From the cell containing the given text, extract its center point as (x, y) coordinate. 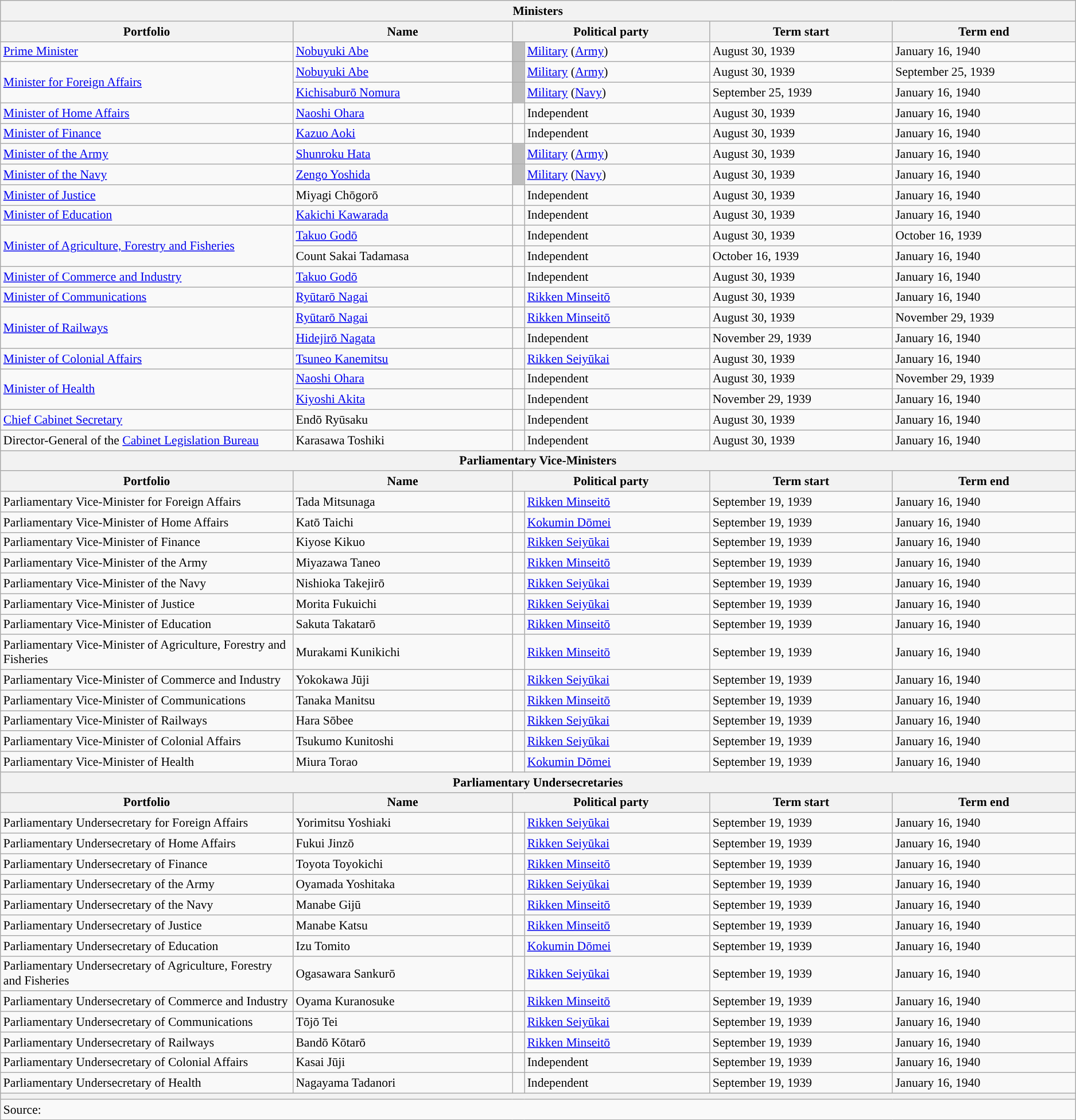
Parliamentary Vice-Minister of Colonial Affairs (147, 742)
Minister of Railways (147, 328)
Toyota Toyokichi (402, 864)
Director-General of the Cabinet Legislation Bureau (147, 440)
Yorimitsu Yoshiaki (402, 823)
Parliamentary Vice-Minister for Foreign Affairs (147, 502)
Source: (538, 1110)
Hara Sōbee (402, 721)
Minister of Finance (147, 134)
Izu Tomito (402, 946)
Minister of the Navy (147, 175)
Ogasawara Sankurō (402, 974)
Minister of Agriculture, Forestry and Fisheries (147, 246)
Minister of Communications (147, 297)
Parliamentary Undersecretary for Foreign Affairs (147, 823)
Kazuo Aoki (402, 134)
Parliamentary Undersecretary of Railways (147, 1043)
Sakuta Takatarō (402, 625)
Karasawa Toshiki (402, 440)
Tanaka Manitsu (402, 700)
Minister of Justice (147, 195)
Murakami Kunikichi (402, 652)
Oyama Kuranosuke (402, 1002)
Parliamentary Undersecretary of the Navy (147, 905)
Parliamentary Vice-Minister of the Navy (147, 584)
Miyazawa Taneo (402, 563)
Miyagi Chōgorō (402, 195)
Parliamentary Undersecretary of Communications (147, 1022)
Parliamentary Vice-Minister of Commerce and Industry (147, 680)
Minister for Foreign Affairs (147, 83)
Oyamada Yoshitaka (402, 885)
Nagayama Tadanori (402, 1083)
Ministers (538, 11)
Manabe Katsu (402, 925)
Parliamentary Undersecretary of Home Affairs (147, 844)
Parliamentary Undersecretary of Health (147, 1083)
Zengo Yoshida (402, 175)
Parliamentary Vice-Minister of Communications (147, 700)
Parliamentary Undersecretary of Justice (147, 925)
Minister of Education (147, 215)
Shunroku Hata (402, 154)
Chief Cabinet Secretary (147, 420)
Tsukumo Kunitoshi (402, 742)
Parliamentary Vice-Minister of Home Affairs (147, 522)
Minister of Health (147, 389)
Parliamentary Undersecretary of Agriculture, Forestry and Fisheries (147, 974)
Parliamentary Undersecretary of Colonial Affairs (147, 1063)
Parliamentary Undersecretary of Commerce and Industry (147, 1002)
Parliamentary Undersecretaries (538, 782)
Tsuneo Kanemitsu (402, 359)
Minister of Commerce and Industry (147, 277)
Parliamentary Vice-Minister of Agriculture, Forestry and Fisheries (147, 652)
Katō Taichi (402, 522)
Tada Mitsunaga (402, 502)
Parliamentary Vice-Minister of the Army (147, 563)
Parliamentary Vice-Minister of Finance (147, 542)
Endō Ryūsaku (402, 420)
Yokokawa Jūji (402, 680)
Tōjō Tei (402, 1022)
Bandō Kōtarō (402, 1043)
Minister of the Army (147, 154)
Fukui Jinzō (402, 844)
Parliamentary Vice-Ministers (538, 461)
Morita Fukuichi (402, 604)
Parliamentary Vice-Minister of Justice (147, 604)
Hidejirō Nagata (402, 338)
Kasai Jūji (402, 1063)
Parliamentary Vice-Minister of Health (147, 762)
Kiyose Kikuo (402, 542)
Manabe Gijū (402, 905)
Kakichi Kawarada (402, 215)
Parliamentary Undersecretary of Education (147, 946)
Parliamentary Undersecretary of Finance (147, 864)
Kiyoshi Akita (402, 400)
Miura Torao (402, 762)
Minister of Colonial Affairs (147, 359)
Parliamentary Vice-Minister of Education (147, 625)
Nishioka Takejirō (402, 584)
Minister of Home Affairs (147, 113)
Kichisaburō Nomura (402, 93)
Count Sakai Tadamasa (402, 257)
Prime Minister (147, 52)
Parliamentary Undersecretary of the Army (147, 885)
Parliamentary Vice-Minister of Railways (147, 721)
